Locate the cell with the specified text and output its (x, y) center coordinate. 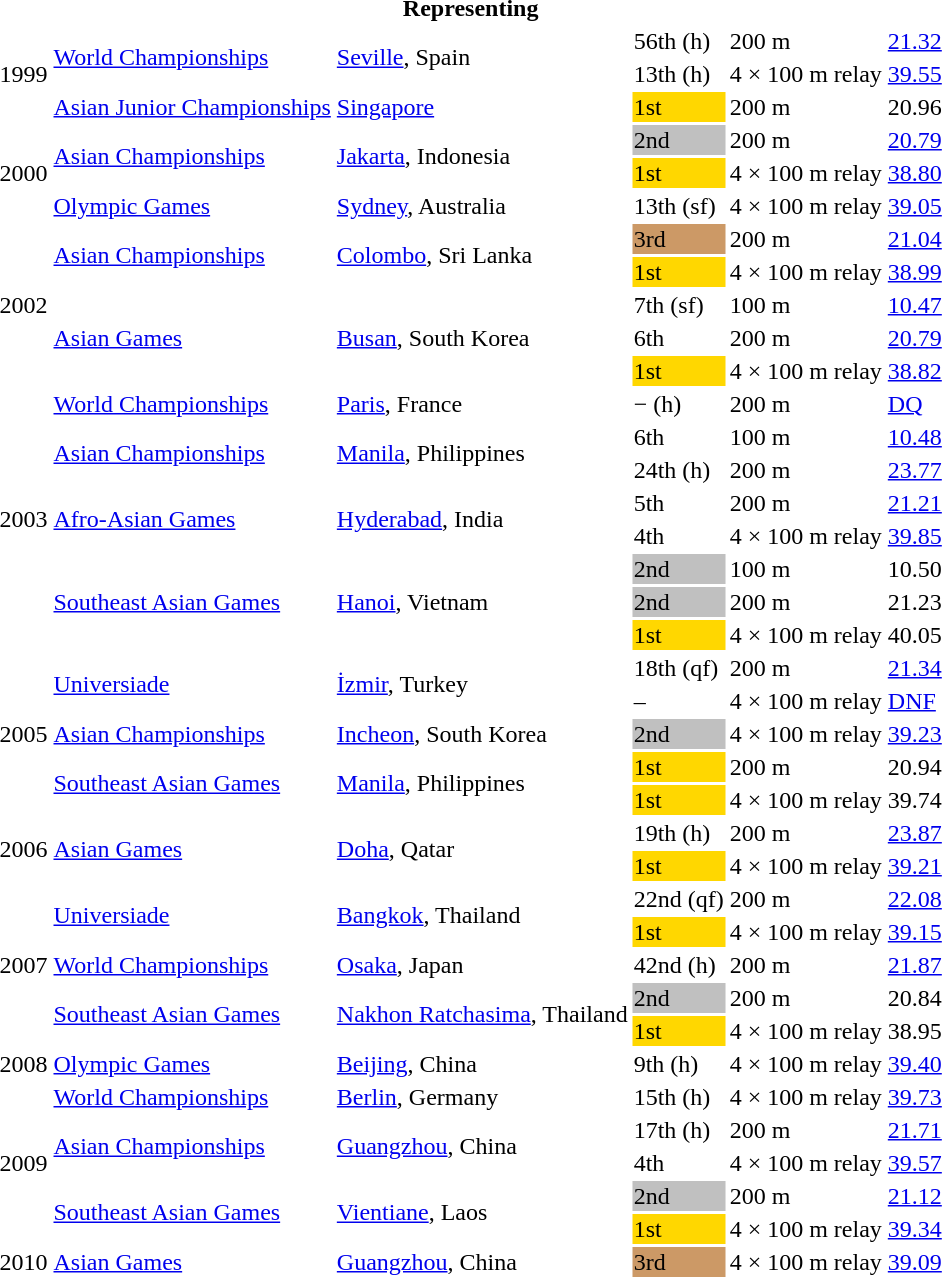
Doha, Qatar (482, 850)
Hanoi, Vietnam (482, 602)
Sydney, Australia (482, 206)
Afro-Asian Games (192, 520)
42nd (h) (678, 965)
Beijing, China (482, 1064)
19th (h) (678, 833)
22nd (qf) (678, 899)
Berlin, Germany (482, 1097)
Incheon, South Korea (482, 734)
Busan, South Korea (482, 338)
7th (sf) (678, 305)
Colombo, Sri Lanka (482, 256)
− (h) (678, 404)
Bangkok, Thailand (482, 916)
Asian Junior Championships (192, 107)
Singapore (482, 107)
Osaka, Japan (482, 965)
İzmir, Turkey (482, 684)
15th (h) (678, 1097)
Seville, Spain (482, 58)
24th (h) (678, 470)
17th (h) (678, 1130)
Jakarta, Indonesia (482, 156)
– (678, 701)
Paris, France (482, 404)
Hyderabad, India (482, 520)
Nakhon Ratchasima, Thailand (482, 1014)
9th (h) (678, 1064)
13th (h) (678, 74)
5th (678, 503)
13th (sf) (678, 206)
18th (qf) (678, 668)
56th (h) (678, 41)
Vientiane, Laos (482, 1212)
